Find where the given text appears and provide that cell's center as (x, y) coordinate. 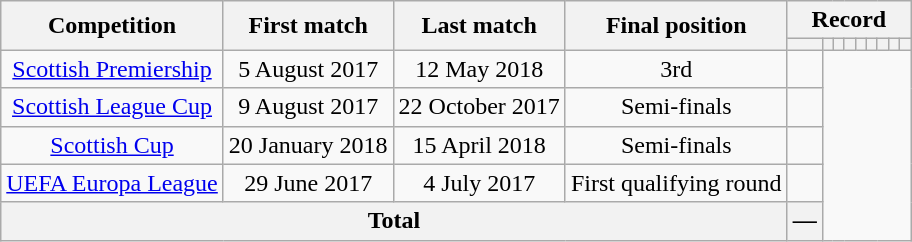
— (804, 221)
15 April 2018 (479, 145)
First qualifying round (676, 183)
22 October 2017 (479, 107)
3rd (676, 69)
Total (394, 221)
Scottish League Cup (112, 107)
Scottish Cup (112, 145)
First match (308, 26)
4 July 2017 (479, 183)
9 August 2017 (308, 107)
Competition (112, 26)
Record (849, 20)
Scottish Premiership (112, 69)
Final position (676, 26)
12 May 2018 (479, 69)
29 June 2017 (308, 183)
20 January 2018 (308, 145)
Last match (479, 26)
5 August 2017 (308, 69)
UEFA Europa League (112, 183)
